For the text-containing cell, return its midpoint in [X, Y] coordinate format. 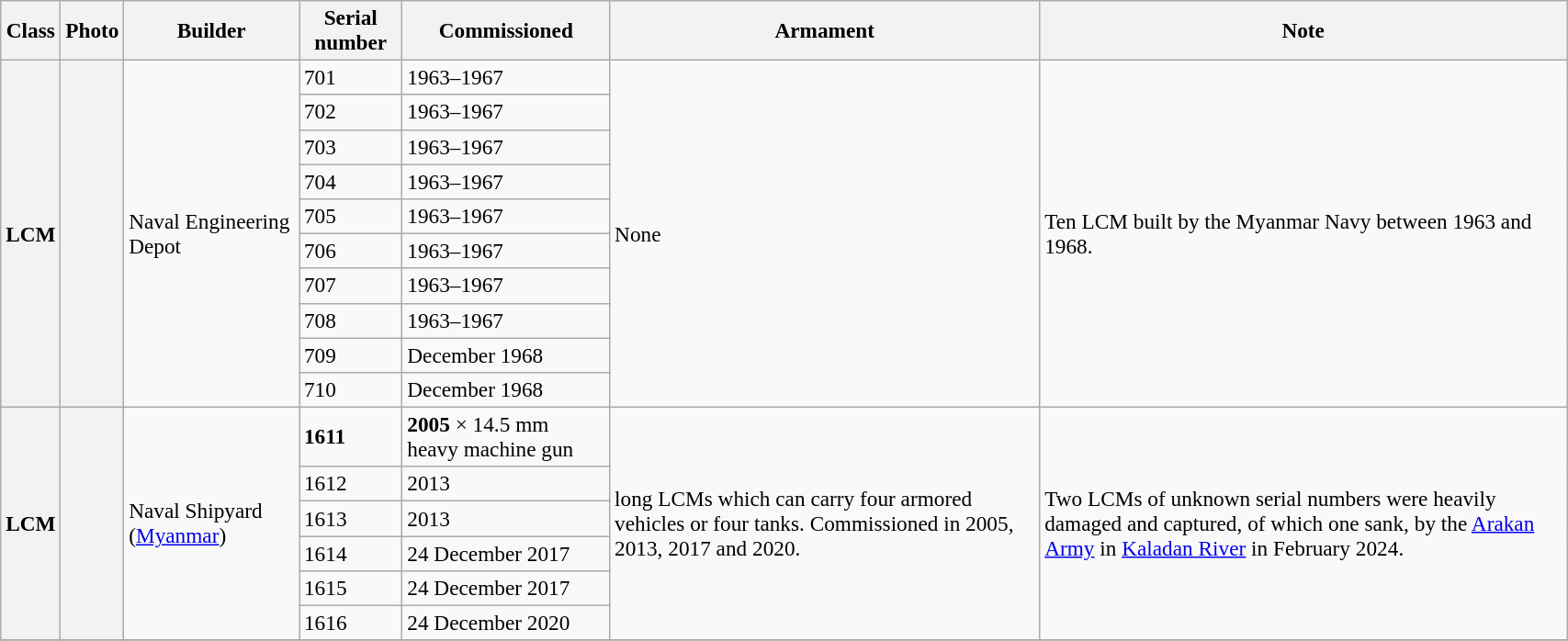
Photo [92, 29]
Commissioned [506, 29]
2005 × 14.5 mm heavy machine gun [506, 437]
Note [1303, 29]
1613 [351, 518]
705 [351, 216]
Builder [211, 29]
1612 [351, 484]
Naval Shipyard (Myanmar) [211, 523]
710 [351, 389]
Class [31, 29]
708 [351, 320]
1615 [351, 588]
24 December 2020 [506, 623]
Two LCMs of unknown serial numbers were heavily damaged and captured, of which one sank, by the Arakan Army in Kaladan River in February 2024. [1303, 523]
1616 [351, 623]
1611 [351, 437]
701 [351, 77]
702 [351, 112]
Naval Engineering Depot [211, 233]
Serial number [351, 29]
704 [351, 181]
Armament [825, 29]
long LCMs which can carry four armored vehicles or four tanks. Commissioned in 2005, 2013, 2017 and 2020. [825, 523]
703 [351, 147]
707 [351, 286]
Ten LCM built by the Myanmar Navy between 1963 and 1968. [1303, 233]
1614 [351, 553]
706 [351, 251]
709 [351, 354]
None [825, 233]
